Extract the [x, y] coordinate from the center of the cell holding the provided text.  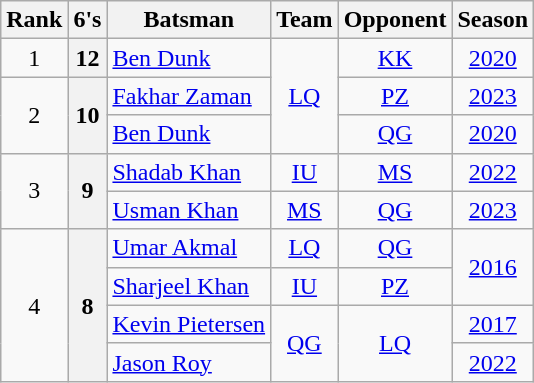
1 [34, 58]
Kevin Pietersen [189, 324]
Rank [34, 20]
12 [88, 58]
10 [88, 115]
9 [88, 191]
2 [34, 115]
2017 [493, 324]
Team [305, 20]
Fakhar Zaman [189, 96]
8 [88, 305]
Season [493, 20]
Opponent [395, 20]
Batsman [189, 20]
Shadab Khan [189, 172]
KK [395, 58]
4 [34, 305]
6's [88, 20]
Sharjeel Khan [189, 286]
3 [34, 191]
Jason Roy [189, 362]
2016 [493, 267]
Umar Akmal [189, 248]
Usman Khan [189, 210]
